Determine the (X, Y) coordinate at the center of the cell enclosing the given text.  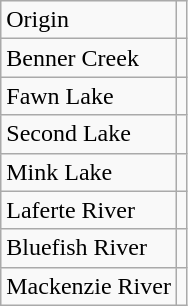
Mink Lake (89, 172)
Benner Creek (89, 58)
Mackenzie River (89, 286)
Fawn Lake (89, 96)
Laferte River (89, 210)
Second Lake (89, 134)
Origin (89, 20)
Bluefish River (89, 248)
